For the text-containing cell, return its midpoint in [X, Y] coordinate format. 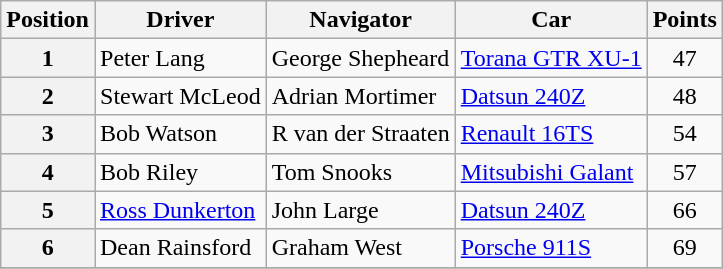
Dean Rainsford [180, 248]
Car [551, 20]
48 [684, 96]
Adrian Mortimer [360, 96]
Stewart McLeod [180, 96]
69 [684, 248]
3 [48, 134]
Bob Watson [180, 134]
4 [48, 172]
47 [684, 58]
6 [48, 248]
Bob Riley [180, 172]
57 [684, 172]
66 [684, 210]
John Large [360, 210]
54 [684, 134]
5 [48, 210]
Porsche 911S [551, 248]
1 [48, 58]
R van der Straaten [360, 134]
Renault 16TS [551, 134]
George Shepheard [360, 58]
Navigator [360, 20]
Graham West [360, 248]
2 [48, 96]
Peter Lang [180, 58]
Tom Snooks [360, 172]
Points [684, 20]
Position [48, 20]
Ross Dunkerton [180, 210]
Driver [180, 20]
Torana GTR XU-1 [551, 58]
Mitsubishi Galant [551, 172]
